Search for the cell housing the specified text and yield its [X, Y] center coordinate. 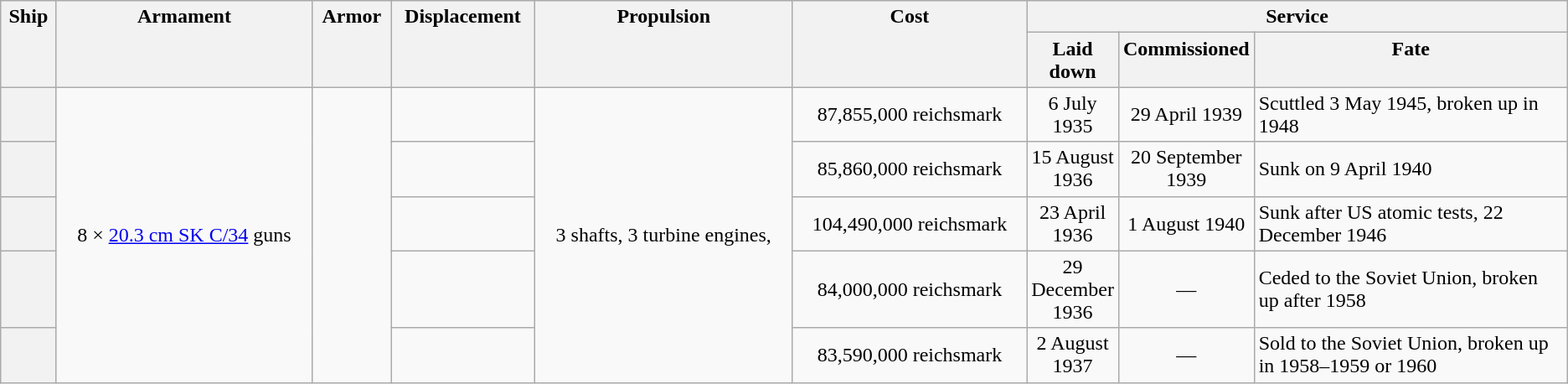
Ship [28, 44]
Sold to the Soviet Union, broken up in 1958–1959 or 1960 [1411, 355]
Service [1297, 17]
Armament [184, 44]
Cost [910, 44]
Sunk after US atomic tests, 22 December 1946 [1411, 223]
83,590,000 reichsmark [910, 355]
85,860,000 reichsmark [910, 169]
1 August 1940 [1186, 223]
Scuttled 3 May 1945, broken up in 1948 [1411, 114]
Fate [1411, 60]
29 December 1936 [1073, 289]
3 shafts, 3 turbine engines, [663, 235]
15 August 1936 [1073, 169]
20 September 1939 [1186, 169]
84,000,000 reichsmark [910, 289]
Commissioned [1186, 60]
Displacement [463, 44]
87,855,000 reichsmark [910, 114]
6 July 1935 [1073, 114]
Laid down [1073, 60]
Sunk on 9 April 1940 [1411, 169]
8 × 20.3 cm SK C/34 guns [184, 235]
Propulsion [663, 44]
2 August 1937 [1073, 355]
23 April 1936 [1073, 223]
Ceded to the Soviet Union, broken up after 1958 [1411, 289]
104,490,000 reichsmark [910, 223]
Armor [352, 44]
29 April 1939 [1186, 114]
